Return the [x, y] coordinate for the center point of the cell that contains the specified text.  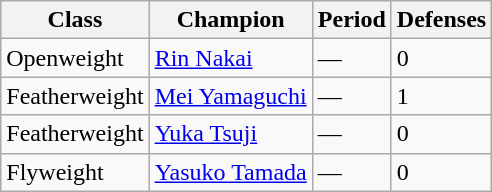
Openweight [75, 58]
Mei Yamaguchi [230, 96]
Yasuko Tamada [230, 172]
1 [441, 96]
Yuka Tsuji [230, 134]
Champion [230, 20]
Flyweight [75, 172]
Defenses [441, 20]
Rin Nakai [230, 58]
Class [75, 20]
Period [352, 20]
